Output the [x, y] coordinate of the center of the cell containing the given text.  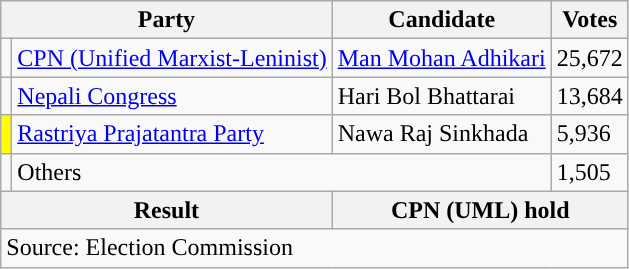
Rastriya Prajatantra Party [172, 134]
Candidate [442, 20]
Others [282, 172]
25,672 [590, 58]
5,936 [590, 134]
13,684 [590, 96]
CPN (Unified Marxist-Leninist) [172, 58]
Nepali Congress [172, 96]
Hari Bol Bhattarai [442, 96]
Party [166, 20]
Votes [590, 20]
CPN (UML) hold [480, 210]
Source: Election Commission [315, 248]
Result [166, 210]
Man Mohan Adhikari [442, 58]
Nawa Raj Sinkhada [442, 134]
1,505 [590, 172]
